Determine the (x, y) coordinate at the center of the cell enclosing the given text.  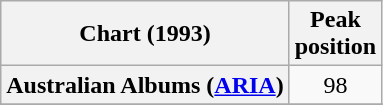
Peakposition (335, 34)
Chart (1993) (145, 34)
Australian Albums (ARIA) (145, 85)
98 (335, 85)
